Detect which cell encompasses the target text, then output its (x, y) center coordinate. 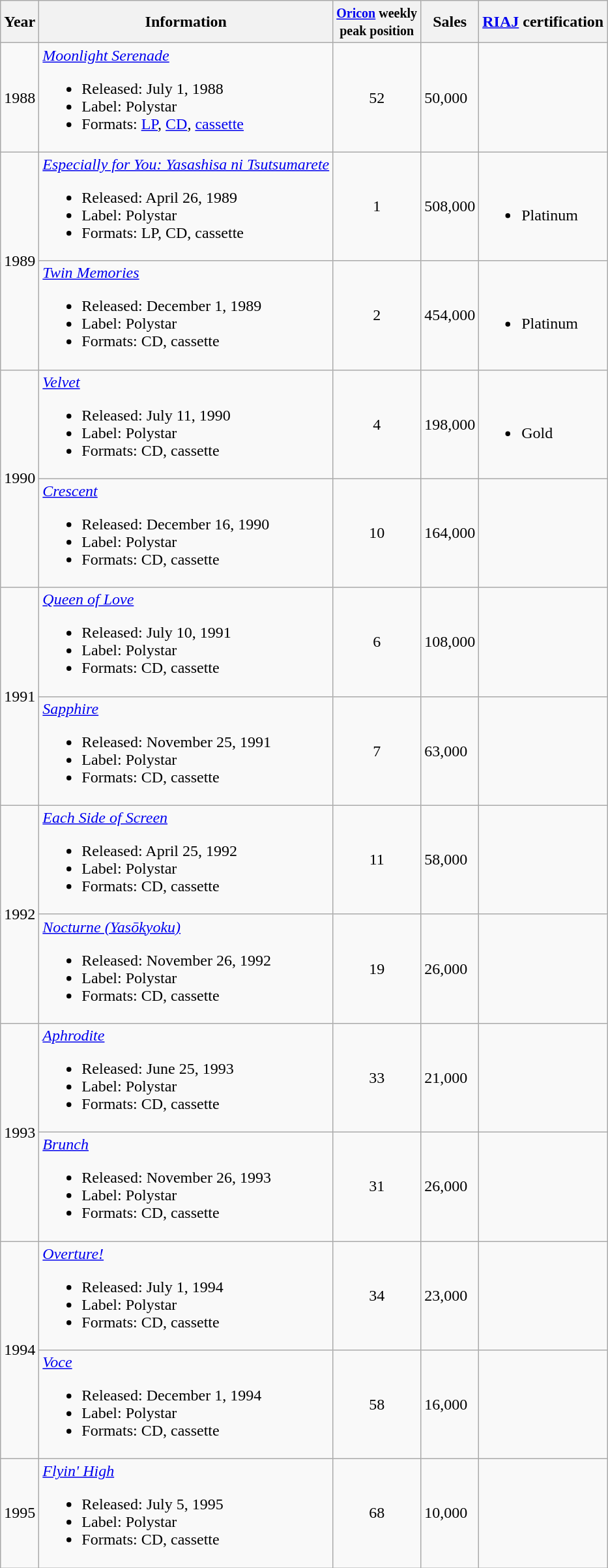
Nocturne (Yasōkyoku)Released: November 26, 1992Label: PolystarFormats: CD, cassette (186, 969)
Especially for You: Yasashisa ni TsutsumareteReleased: April 26, 1989Label: PolystarFormats: LP, CD, cassette (186, 206)
11 (377, 859)
58 (377, 1404)
1995 (20, 1514)
AphroditeReleased: June 25, 1993Label: PolystarFormats: CD, cassette (186, 1077)
Year (20, 22)
23,000 (450, 1296)
1994 (20, 1350)
4 (377, 424)
VoceReleased: December 1, 1994Label: PolystarFormats: CD, cassette (186, 1404)
63,000 (450, 751)
SapphireReleased: November 25, 1991Label: PolystarFormats: CD, cassette (186, 751)
1989 (20, 261)
508,000 (450, 206)
58,000 (450, 859)
CrescentReleased: December 16, 1990Label: PolystarFormats: CD, cassette (186, 533)
1 (377, 206)
VelvetReleased: July 11, 1990Label: PolystarFormats: CD, cassette (186, 424)
Queen of LoveReleased: July 10, 1991Label: PolystarFormats: CD, cassette (186, 642)
1988 (20, 98)
164,000 (450, 533)
198,000 (450, 424)
1992 (20, 914)
50,000 (450, 98)
1991 (20, 696)
10,000 (450, 1514)
Moonlight SerenadeReleased: July 1, 1988Label: PolystarFormats: LP, CD, cassette (186, 98)
1990 (20, 479)
454,000 (450, 316)
52 (377, 98)
RIAJ certification (543, 22)
Flyin' HighReleased: July 5, 1995Label: PolystarFormats: CD, cassette (186, 1514)
1993 (20, 1132)
10 (377, 533)
34 (377, 1296)
Twin MemoriesReleased: December 1, 1989Label: PolystarFormats: CD, cassette (186, 316)
Sales (450, 22)
Information (186, 22)
2 (377, 316)
31 (377, 1187)
BrunchReleased: November 26, 1993Label: PolystarFormats: CD, cassette (186, 1187)
7 (377, 751)
Gold (543, 424)
Each Side of ScreenReleased: April 25, 1992Label: PolystarFormats: CD, cassette (186, 859)
33 (377, 1077)
6 (377, 642)
19 (377, 969)
16,000 (450, 1404)
Overture!Released: July 1, 1994Label: PolystarFormats: CD, cassette (186, 1296)
Oricon weeklypeak position (377, 22)
21,000 (450, 1077)
108,000 (450, 642)
68 (377, 1514)
